Locate the cell with the specified text and output its (X, Y) center coordinate. 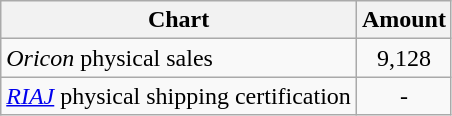
9,128 (404, 58)
RIAJ physical shipping certification (179, 96)
Oricon physical sales (179, 58)
Chart (179, 20)
- (404, 96)
Amount (404, 20)
